Output the (x, y) coordinate of the center of the cell containing the given text.  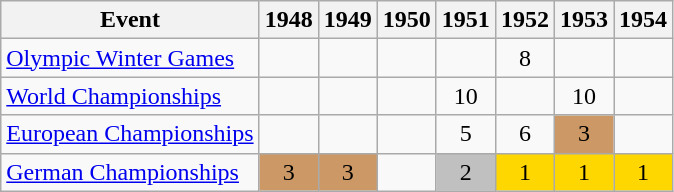
8 (524, 58)
European Championships (130, 134)
World Championships (130, 96)
1953 (584, 20)
Olympic Winter Games (130, 58)
1954 (644, 20)
German Championships (130, 172)
2 (466, 172)
1950 (406, 20)
1948 (288, 20)
5 (466, 134)
1949 (348, 20)
1951 (466, 20)
Event (130, 20)
1952 (524, 20)
6 (524, 134)
